Identify which cell holds the provided text, then report its [x, y] central coordinate. 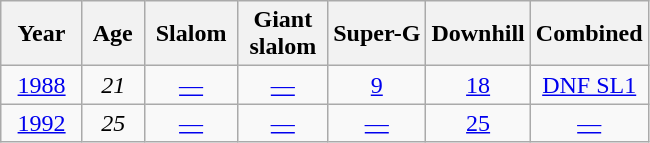
Super-G [377, 34]
18 [478, 85]
Downhill [478, 34]
Combined [589, 34]
9 [377, 85]
Giant slalom [283, 34]
21 [113, 85]
1992 [42, 123]
1988 [42, 85]
Year [42, 34]
DNF SL1 [589, 85]
Age [113, 34]
Slalom [191, 34]
